Provide the (x, y) coordinate of the cell's center where the given text is located.  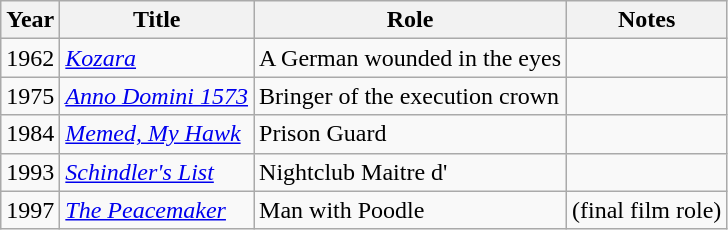
1984 (30, 134)
Notes (647, 20)
The Peacemaker (157, 210)
Bringer of the execution crown (410, 96)
(final film role) (647, 210)
1997 (30, 210)
Anno Domini 1573 (157, 96)
Role (410, 20)
1975 (30, 96)
Man with Poodle (410, 210)
A German wounded in the eyes (410, 58)
1962 (30, 58)
Year (30, 20)
Title (157, 20)
Nightclub Maitre d' (410, 172)
Schindler's List (157, 172)
Kozara (157, 58)
1993 (30, 172)
Prison Guard (410, 134)
Memed, My Hawk (157, 134)
